Return the (x, y) coordinate for the center point of the cell that contains the specified text.  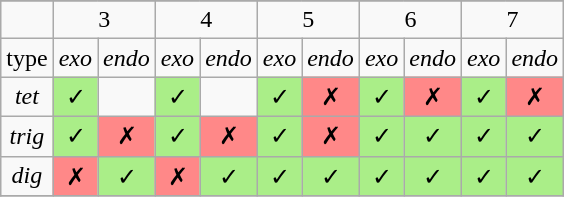
7 (513, 20)
type (27, 58)
5 (308, 20)
trig (27, 136)
dig (27, 176)
tet (27, 97)
6 (410, 20)
4 (206, 20)
3 (104, 20)
